Pinpoint the cell where the given text exists, returning its (x, y) midpoint coordinate. 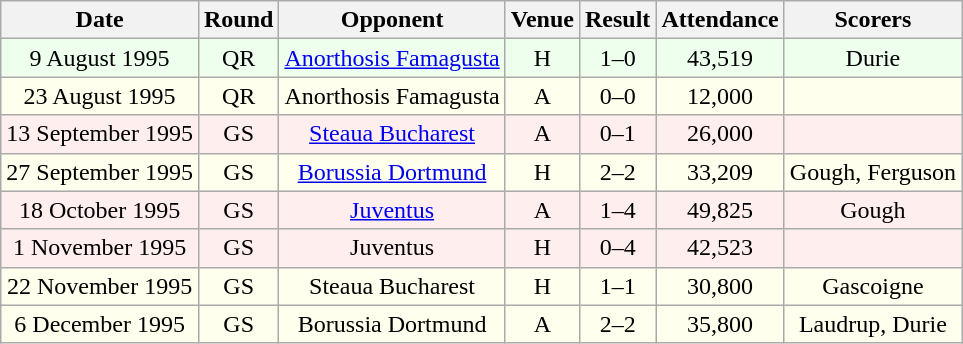
0–0 (617, 96)
33,209 (720, 172)
9 August 1995 (100, 58)
22 November 1995 (100, 286)
Round (238, 20)
Laudrup, Durie (872, 324)
Result (617, 20)
23 August 1995 (100, 96)
Gascoigne (872, 286)
35,800 (720, 324)
0–4 (617, 248)
12,000 (720, 96)
49,825 (720, 210)
Gough, Ferguson (872, 172)
Durie (872, 58)
30,800 (720, 286)
42,523 (720, 248)
Date (100, 20)
0–1 (617, 134)
Attendance (720, 20)
1 November 1995 (100, 248)
26,000 (720, 134)
27 September 1995 (100, 172)
Venue (542, 20)
6 December 1995 (100, 324)
1–0 (617, 58)
13 September 1995 (100, 134)
43,519 (720, 58)
18 October 1995 (100, 210)
Scorers (872, 20)
Opponent (392, 20)
1–1 (617, 286)
Gough (872, 210)
1–4 (617, 210)
